From the cell containing the given text, extract its center point as [X, Y] coordinate. 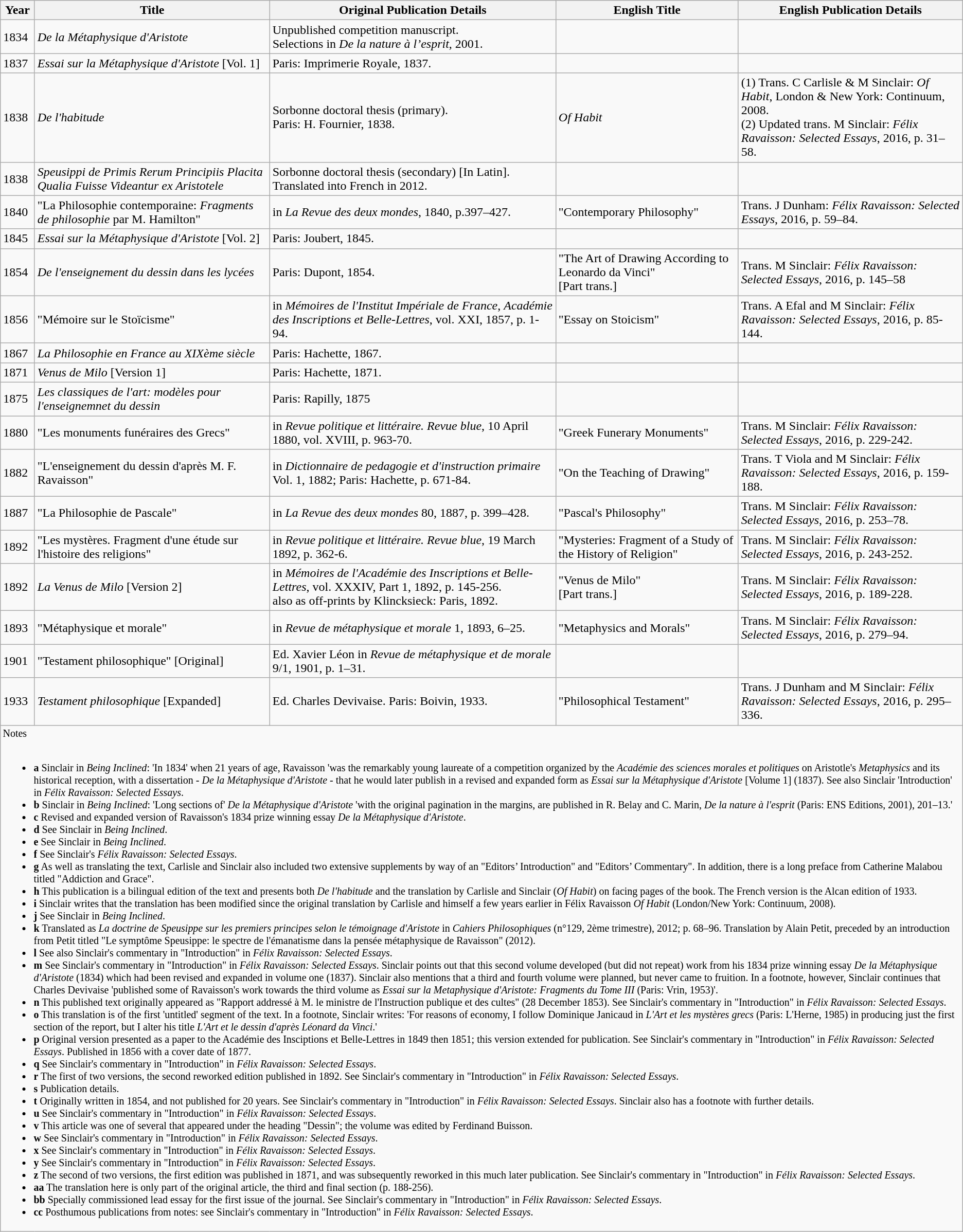
Trans. T Viola and M Sinclair: Félix Ravaisson: Selected Essays, 2016, p. 159-188. [850, 473]
in La Revue des deux mondes 80, 1887, p. 399–428. [413, 513]
Trans. M Sinclair: Félix Ravaisson: Selected Essays, 2016, p. 253–78. [850, 513]
"The Art of Drawing According to Leonardo da Vinci"[Part trans.] [647, 272]
Trans. M Sinclair: Félix Ravaisson: Selected Essays, 2016, p. 243-252. [850, 547]
in Revue de métaphysique et morale 1, 1893, 6–25. [413, 627]
"Greek Funerary Monuments" [647, 432]
Sorbonne doctoral thesis (secondary) [In Latin].Translated into French in 2012. [413, 179]
"Mysteries: Fragment of a Study of the History of Religion" [647, 547]
Paris: Hachette, 1871. [413, 372]
Year [17, 10]
in Revue politique et littéraire. Revue blue, 10 April 1880, vol. XVIII, p. 963-70. [413, 432]
"Métaphysique et morale" [152, 627]
Title [152, 10]
De la Métaphysique d'Aristote [152, 37]
Testament philosophique [Expanded] [152, 701]
1882 [17, 473]
La Venus de Milo [Version 2] [152, 587]
Venus de Milo [Version 1] [152, 372]
"Les monuments funéraires des Grecs" [152, 432]
"On the Teaching of Drawing" [647, 473]
1893 [17, 627]
in Mémoires de l'Académie des Inscriptions et Belle-Lettres, vol. XXXIV, Part 1, 1892, p. 145-256.also as off-prints by Klincksieck: Paris, 1892. [413, 587]
English Publication Details [850, 10]
1834 [17, 37]
1887 [17, 513]
Essai sur la Métaphysique d'Aristote [Vol. 2] [152, 239]
"Testament philosophique" [Original] [152, 661]
Speusippi de Primis Rerum Principiis Placita Qualia Fuisse Videantur ex Aristotele [152, 179]
in Dictionnaire de pedagogie et d'instruction primaire Vol. 1, 1882; Paris: Hachette, p. 671-84. [413, 473]
1880 [17, 432]
1871 [17, 372]
English Title [647, 10]
Trans. M Sinclair: Félix Ravaisson: Selected Essays, 2016, p. 189-228. [850, 587]
Original Publication Details [413, 10]
"Philosophical Testament" [647, 701]
"Mémoire sur le Stoïcisme" [152, 319]
"Metaphysics and Morals" [647, 627]
in Mémoires de l'Institut Impériale de France, Académie des Inscriptions et Belle-Lettres, vol. XXI, 1857, p. 1-94. [413, 319]
"La Philosophie contemporaine: Fragments de philosophie par M. Hamilton" [152, 212]
Les classiques de l'art: modèles pour l'enseignemnet du dessin [152, 399]
Paris: Rapilly, 1875 [413, 399]
"Venus de Milo"[Part trans.] [647, 587]
1867 [17, 353]
1933 [17, 701]
1845 [17, 239]
"L'enseignement du dessin d'après M. F. Ravaisson" [152, 473]
Trans. M Sinclair: Félix Ravaisson: Selected Essays, 2016, p. 229-242. [850, 432]
Paris: Dupont, 1854. [413, 272]
Ed. Charles Devivaise. Paris: Boivin, 1933. [413, 701]
1837 [17, 63]
Paris: Hachette, 1867. [413, 353]
"Essay on Stoicism" [647, 319]
Unpublished competition manuscript.Selections in De la nature à l’esprit, 2001. [413, 37]
"Les mystères. Fragment d'une étude sur l'histoire des religions" [152, 547]
La Philosophie en France au XIXème siècle [152, 353]
De l'habitude [152, 117]
Trans. A Efal and M Sinclair: Félix Ravaisson: Selected Essays, 2016, p. 85-144. [850, 319]
"Pascal's Philosophy" [647, 513]
1854 [17, 272]
"La Philosophie de Pascale" [152, 513]
De l'enseignement du dessin dans les lycées [152, 272]
in Revue politique et littéraire. Revue blue, 19 March 1892, p. 362-6. [413, 547]
Essai sur la Métaphysique d'Aristote [Vol. 1] [152, 63]
Paris: Imprimerie Royale, 1837. [413, 63]
"Contemporary Philosophy" [647, 212]
Trans. J Dunham: Félix Ravaisson: Selected Essays, 2016, p. 59–84. [850, 212]
Trans. J Dunham and M Sinclair: Félix Ravaisson: Selected Essays, 2016, p. 295–336. [850, 701]
in La Revue des deux mondes, 1840, p.397–427. [413, 212]
1840 [17, 212]
Sorbonne doctoral thesis (primary).Paris: H. Fournier, 1838. [413, 117]
1901 [17, 661]
Paris: Joubert, 1845. [413, 239]
Trans. M Sinclair: Félix Ravaisson: Selected Essays, 2016, p. 279–94. [850, 627]
Trans. M Sinclair: Félix Ravaisson: Selected Essays, 2016, p. 145–58 [850, 272]
Of Habit [647, 117]
Ed. Xavier Léon in Revue de métaphysique et de morale 9/1, 1901, p. 1–31. [413, 661]
1856 [17, 319]
1875 [17, 399]
